Identify which cell holds the provided text, then report its [X, Y] central coordinate. 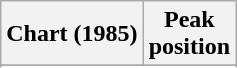
Chart (1985) [72, 34]
Peakposition [189, 34]
